From the cell containing the given text, extract its center point as (X, Y) coordinate. 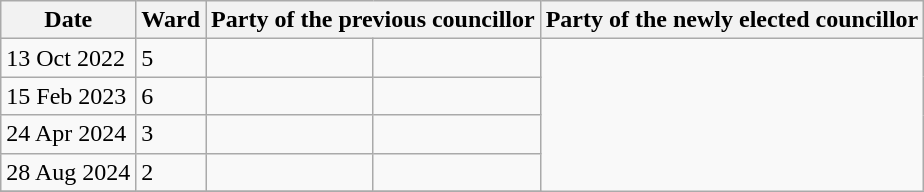
Date (68, 20)
13 Oct 2022 (68, 58)
5 (171, 58)
28 Aug 2024 (68, 172)
Party of the previous councillor (374, 20)
Party of the newly elected councillor (732, 20)
6 (171, 96)
Ward (171, 20)
15 Feb 2023 (68, 96)
24 Apr 2024 (68, 134)
2 (171, 172)
3 (171, 134)
